Pinpoint the cell where the given text exists, returning its (X, Y) midpoint coordinate. 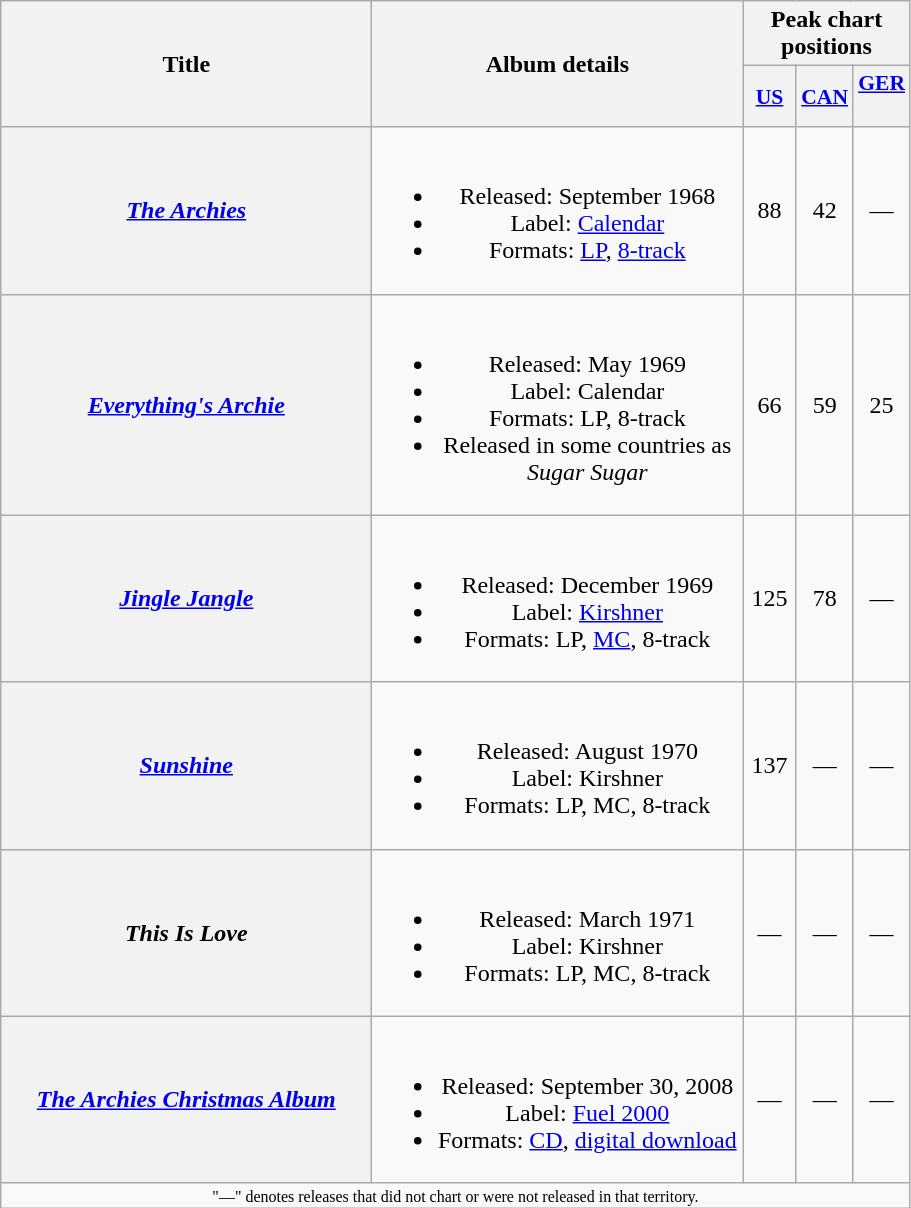
Sunshine (186, 766)
Album details (558, 64)
137 (770, 766)
Peak chart positions (826, 34)
The Archies (186, 210)
The Archies Christmas Album (186, 1100)
88 (770, 210)
42 (824, 210)
78 (824, 598)
125 (770, 598)
66 (770, 404)
25 (882, 404)
Released: August 1970Label: KirshnerFormats: LP, MC, 8-track (558, 766)
US (770, 96)
59 (824, 404)
GER (882, 96)
Released: March 1971Label: KirshnerFormats: LP, MC, 8-track (558, 932)
Everything's Archie (186, 404)
Released: May 1969Label: CalendarFormats: LP, 8-trackReleased in some countries as Sugar Sugar (558, 404)
Jingle Jangle (186, 598)
"—" denotes releases that did not chart or were not released in that territory. (456, 1195)
Title (186, 64)
Released: September 30, 2008Label: Fuel 2000Formats: CD, digital download (558, 1100)
Released: September 1968Label: CalendarFormats: LP, 8-track (558, 210)
Released: December 1969Label: KirshnerFormats: LP, MC, 8-track (558, 598)
This Is Love (186, 932)
CAN (824, 96)
